Detect which cell encompasses the target text, then output its (x, y) center coordinate. 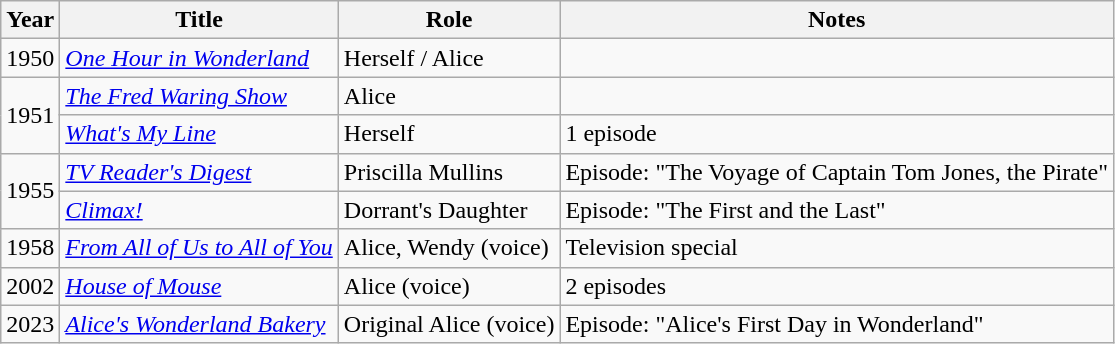
2002 (30, 286)
Episode: "The First and the Last" (837, 210)
2023 (30, 324)
Episode: "Alice's First Day in Wonderland" (837, 324)
Alice, Wendy (voice) (449, 248)
Original Alice (voice) (449, 324)
Climax! (199, 210)
Herself / Alice (449, 58)
One Hour in Wonderland (199, 58)
Role (449, 20)
Herself (449, 134)
1958 (30, 248)
Dorrant's Daughter (449, 210)
Year (30, 20)
Television special (837, 248)
The Fred Waring Show (199, 96)
TV Reader's Digest (199, 172)
Episode: "The Voyage of Captain Tom Jones, the Pirate" (837, 172)
1955 (30, 191)
From All of Us to All of You (199, 248)
Notes (837, 20)
Alice (449, 96)
1 episode (837, 134)
2 episodes (837, 286)
1950 (30, 58)
Alice's Wonderland Bakery (199, 324)
Alice (voice) (449, 286)
Title (199, 20)
Priscilla Mullins (449, 172)
1951 (30, 115)
House of Mouse (199, 286)
What's My Line (199, 134)
